Detect which cell encompasses the target text, then output its (X, Y) center coordinate. 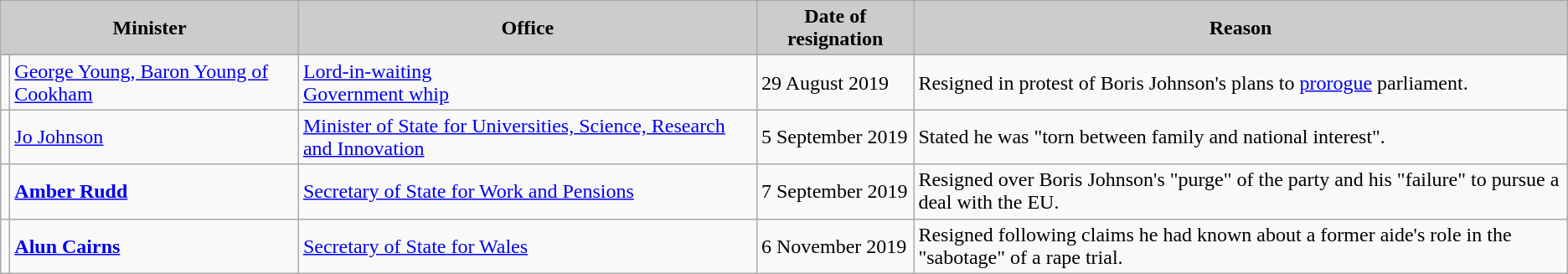
Secretary of State for Work and Pensions (528, 191)
Date of resignation (834, 28)
Jo Johnson (154, 137)
7 September 2019 (834, 191)
6 November 2019 (834, 246)
29 August 2019 (834, 82)
Lord-in-waitingGovernment whip (528, 82)
Minister of State for Universities, Science, Research and Innovation (528, 137)
Resigned following claims he had known about a former aide's role in the "sabotage" of a rape trial. (1240, 246)
Minister (150, 28)
Secretary of State for Wales (528, 246)
Amber Rudd (154, 191)
Reason (1240, 28)
Resigned over Boris Johnson's "purge" of the party and his "failure" to pursue a deal with the EU. (1240, 191)
5 September 2019 (834, 137)
Office (528, 28)
George Young, Baron Young of Cookham (154, 82)
Alun Cairns (154, 246)
Resigned in protest of Boris Johnson's plans to prorogue parliament. (1240, 82)
Stated he was "torn between family and national interest". (1240, 137)
